Scan for the cell matching the given text and deliver its (x, y) coordinate at center. 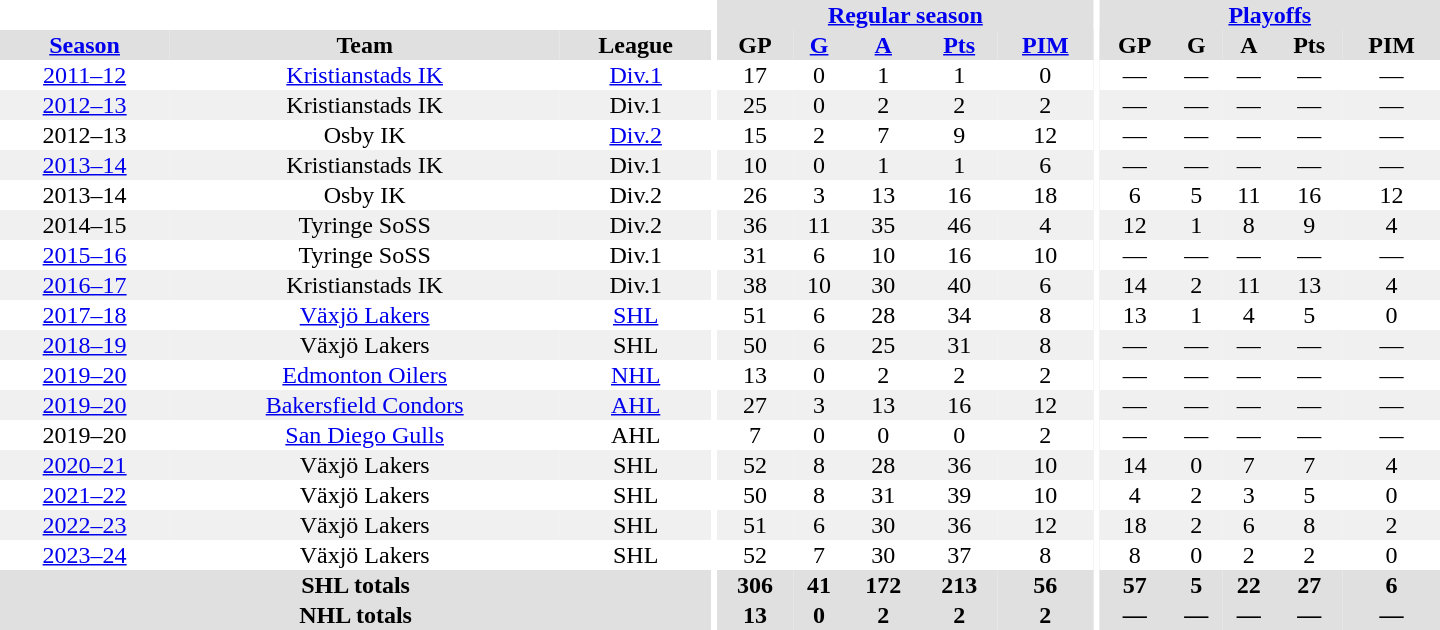
San Diego Gulls (364, 435)
2018–19 (84, 345)
172 (883, 585)
SHL totals (356, 585)
2016–17 (84, 285)
NHL totals (356, 615)
17 (755, 75)
2022–23 (84, 525)
15 (755, 135)
2023–24 (84, 555)
Edmonton Oilers (364, 375)
2011–12 (84, 75)
2017–18 (84, 315)
League (636, 45)
NHL (636, 375)
38 (755, 285)
40 (959, 285)
46 (959, 225)
2020–21 (84, 465)
2021–22 (84, 495)
2014–15 (84, 225)
Season (84, 45)
306 (755, 585)
37 (959, 555)
57 (1134, 585)
39 (959, 495)
26 (755, 195)
2015–16 (84, 255)
41 (819, 585)
Regular season (906, 15)
56 (1046, 585)
Playoffs (1270, 15)
22 (1249, 585)
Bakersfield Condors (364, 405)
34 (959, 315)
213 (959, 585)
Team (364, 45)
35 (883, 225)
